Determine the (X, Y) coordinate at the center of the cell enclosing the given text.  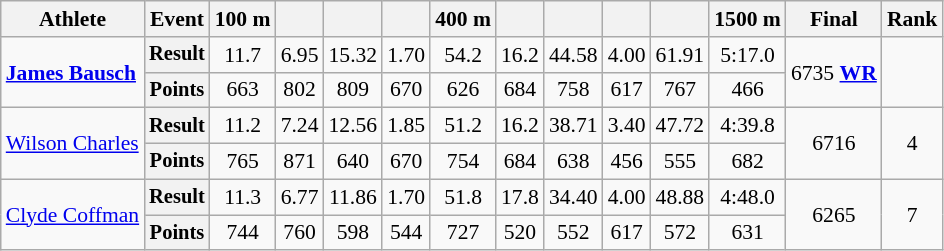
727 (463, 233)
6716 (834, 144)
456 (627, 162)
51.2 (463, 126)
682 (748, 162)
1500 m (748, 19)
17.8 (520, 197)
51.8 (463, 197)
100 m (243, 19)
555 (680, 162)
15.32 (354, 55)
760 (300, 233)
1.85 (406, 126)
572 (680, 233)
466 (748, 90)
James Bausch (72, 72)
48.88 (680, 197)
54.2 (463, 55)
44.58 (574, 55)
Final (834, 19)
61.91 (680, 55)
38.71 (574, 126)
6735 WR (834, 72)
758 (574, 90)
5:17.0 (748, 55)
765 (243, 162)
809 (354, 90)
7 (912, 214)
11.3 (243, 197)
871 (300, 162)
631 (748, 233)
520 (520, 233)
Rank (912, 19)
626 (463, 90)
11.2 (243, 126)
Athlete (72, 19)
552 (574, 233)
6.77 (300, 197)
Event (177, 19)
4 (912, 144)
7.24 (300, 126)
11.86 (354, 197)
544 (406, 233)
Wilson Charles (72, 144)
4:48.0 (748, 197)
802 (300, 90)
767 (680, 90)
3.40 (627, 126)
12.56 (354, 126)
47.72 (680, 126)
Clyde Coffman (72, 214)
400 m (463, 19)
11.7 (243, 55)
638 (574, 162)
34.40 (574, 197)
4:39.8 (748, 126)
6.95 (300, 55)
598 (354, 233)
754 (463, 162)
640 (354, 162)
744 (243, 233)
663 (243, 90)
6265 (834, 214)
